Provide the [x, y] coordinate of the cell's center where the given text is located.  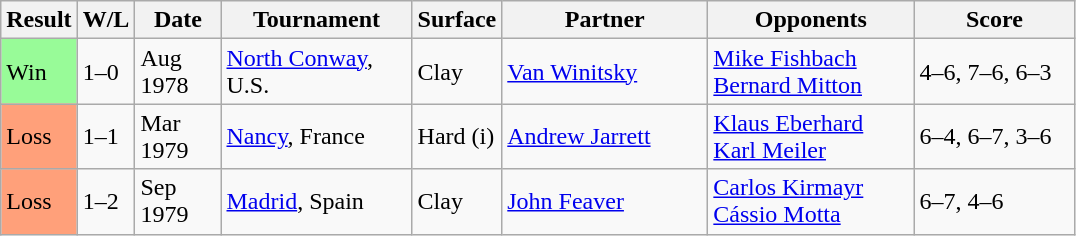
Tournament [316, 20]
John Feaver [605, 202]
Klaus Eberhard Karl Meiler [811, 136]
Madrid, Spain [316, 202]
Date [178, 20]
Score [994, 20]
Mar 1979 [178, 136]
Van Winitsky [605, 72]
Opponents [811, 20]
Surface [457, 20]
Sep 1979 [178, 202]
Carlos Kirmayr Cássio Motta [811, 202]
W/L [106, 20]
Win [39, 72]
4–6, 7–6, 6–3 [994, 72]
1–0 [106, 72]
North Conway, U.S. [316, 72]
Result [39, 20]
6–4, 6–7, 3–6 [994, 136]
Nancy, France [316, 136]
Andrew Jarrett [605, 136]
1–2 [106, 202]
1–1 [106, 136]
6–7, 4–6 [994, 202]
Aug 1978 [178, 72]
Partner [605, 20]
Hard (i) [457, 136]
Mike Fishbach Bernard Mitton [811, 72]
